Capture the cell that displays the provided text and extract its (X, Y) central coordinate. 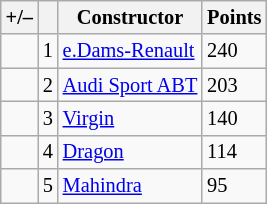
4 (48, 152)
Dragon (130, 152)
114 (234, 152)
Points (234, 17)
Mahindra (130, 186)
140 (234, 118)
95 (234, 186)
203 (234, 85)
Virgin (130, 118)
2 (48, 85)
e.Dams-Renault (130, 51)
5 (48, 186)
Constructor (130, 17)
+/– (20, 17)
1 (48, 51)
Audi Sport ABT (130, 85)
240 (234, 51)
3 (48, 118)
